Determine the (X, Y) coordinate at the center of the cell enclosing the given text.  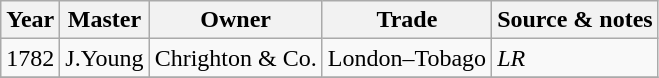
J.Young (104, 58)
London–Tobago (406, 58)
Master (104, 20)
LR (576, 58)
Trade (406, 20)
Owner (236, 20)
Chrighton & Co. (236, 58)
Year (30, 20)
1782 (30, 58)
Source & notes (576, 20)
